Capture the cell that displays the provided text and extract its (X, Y) central coordinate. 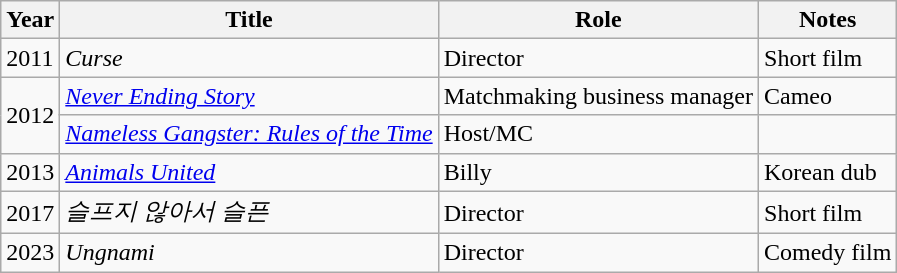
Title (249, 20)
2013 (30, 172)
Year (30, 20)
Never Ending Story (249, 96)
Host/MC (598, 134)
Animals United (249, 172)
Notes (828, 20)
Ungnami (249, 253)
2011 (30, 58)
Matchmaking business manager (598, 96)
2012 (30, 115)
Cameo (828, 96)
Korean dub (828, 172)
2023 (30, 253)
2017 (30, 212)
슬프지 않아서 슬픈 (249, 212)
Nameless Gangster: Rules of the Time (249, 134)
Billy (598, 172)
Comedy film (828, 253)
Curse (249, 58)
Role (598, 20)
